From the cell containing the given text, extract its center point as (X, Y) coordinate. 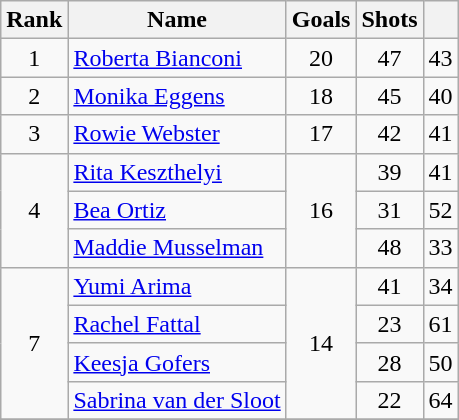
Monika Eggens (177, 96)
18 (321, 96)
16 (321, 210)
2 (34, 96)
Goals (321, 20)
Roberta Bianconi (177, 58)
42 (390, 134)
50 (440, 362)
22 (390, 400)
Rita Keszthelyi (177, 172)
39 (390, 172)
14 (321, 343)
23 (390, 324)
61 (440, 324)
64 (440, 400)
Rachel Fattal (177, 324)
33 (440, 248)
Keesja Gofers (177, 362)
34 (440, 286)
48 (390, 248)
31 (390, 210)
28 (390, 362)
1 (34, 58)
Name (177, 20)
4 (34, 210)
Yumi Arima (177, 286)
52 (440, 210)
43 (440, 58)
47 (390, 58)
Bea Ortiz (177, 210)
3 (34, 134)
Rank (34, 20)
40 (440, 96)
7 (34, 343)
Shots (390, 20)
20 (321, 58)
Maddie Musselman (177, 248)
Sabrina van der Sloot (177, 400)
17 (321, 134)
45 (390, 96)
Rowie Webster (177, 134)
